Return the [X, Y] coordinate for the center point of the cell that contains the specified text.  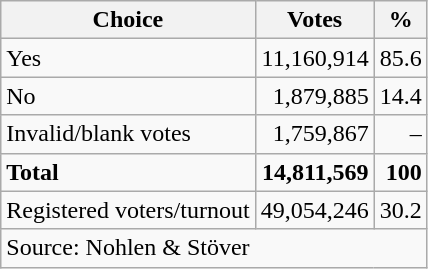
Total [128, 172]
1,879,885 [314, 96]
Choice [128, 20]
11,160,914 [314, 58]
No [128, 96]
Votes [314, 20]
30.2 [400, 210]
14,811,569 [314, 172]
% [400, 20]
Source: Nohlen & Stöver [214, 248]
85.6 [400, 58]
14.4 [400, 96]
Invalid/blank votes [128, 134]
1,759,867 [314, 134]
Registered voters/turnout [128, 210]
100 [400, 172]
49,054,246 [314, 210]
Yes [128, 58]
– [400, 134]
